Locate the cell with the specified text and output its [x, y] center coordinate. 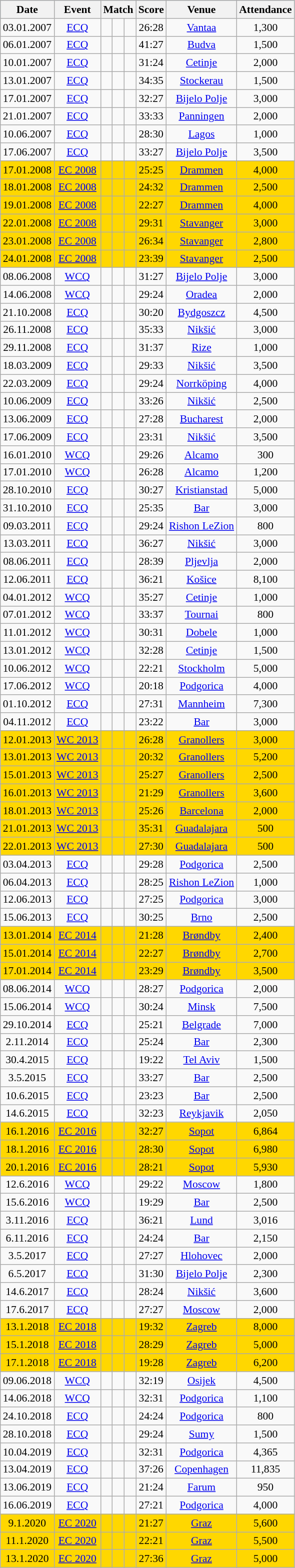
Tel Aviv [201, 1060]
18.01.2013 [27, 811]
10.6.2015 [27, 1096]
2,800 [265, 241]
23.01.2008 [27, 241]
27:36 [151, 1559]
1,200 [265, 472]
28:24 [151, 1292]
15.01.2013 [27, 775]
31.10.2010 [27, 508]
Sumy [201, 1434]
17.06.2009 [27, 437]
1,300 [265, 27]
15.06.2013 [27, 918]
35:31 [151, 829]
19.01.2008 [27, 205]
41:27 [151, 45]
26:34 [151, 241]
28:21 [151, 1167]
25:35 [151, 508]
Score [151, 9]
Oradea [201, 294]
20:18 [151, 686]
10.06.2007 [27, 134]
6,980 [265, 1149]
24:32 [151, 187]
Osijek [201, 1381]
2,700 [265, 953]
18.03.2009 [27, 366]
03.01.2007 [27, 27]
3.11.2016 [27, 1221]
Košice [201, 579]
19:32 [151, 1327]
Budva [201, 45]
3,016 [265, 1221]
12.06.2013 [27, 900]
33:26 [151, 401]
04.01.2012 [27, 597]
12.06.2011 [27, 579]
22.01.2008 [27, 223]
25:21 [151, 1025]
Copenhagen [201, 1470]
14.06.2018 [27, 1399]
2.11.2014 [27, 1042]
30:20 [151, 312]
Minsk [201, 1007]
28:25 [151, 882]
28.10.2010 [27, 490]
31:27 [151, 277]
Stockerau [201, 81]
29.10.2014 [27, 1025]
Hlohovec [201, 1256]
28:29 [151, 1345]
Vantaa [201, 27]
27:30 [151, 847]
Dobele [201, 633]
06.04.2013 [27, 882]
29.11.2008 [27, 348]
08.06.2008 [27, 277]
21.01.2007 [27, 116]
28.10.2018 [27, 1434]
22.03.2009 [27, 383]
7,000 [265, 1025]
35:33 [151, 330]
Venue [201, 9]
2,400 [265, 936]
11.1.2020 [27, 1541]
10.04.2019 [27, 1452]
30:25 [151, 918]
Event [77, 9]
21:27 [151, 1523]
23:22 [151, 722]
Tournai [201, 615]
32:23 [151, 1114]
21:28 [151, 936]
5,200 [265, 757]
16.01.2010 [27, 455]
13.04.2019 [27, 1470]
30:27 [151, 490]
32:19 [151, 1381]
06.01.2007 [27, 45]
8,100 [265, 579]
19:29 [151, 1203]
23:31 [151, 437]
14.6.2015 [27, 1114]
25:26 [151, 811]
16.01.2013 [27, 793]
29:33 [151, 366]
10.01.2007 [27, 63]
950 [265, 1488]
09.06.2018 [27, 1381]
Pljevlja [201, 562]
13.01.2007 [27, 81]
24.10.2018 [27, 1417]
19:22 [151, 1060]
Lund [201, 1221]
Barcelona [201, 811]
18.1.2016 [27, 1149]
04.11.2012 [27, 722]
9.1.2020 [27, 1523]
Panningen [201, 116]
30:31 [151, 633]
8,000 [265, 1327]
34:35 [151, 81]
13.03.2011 [27, 544]
37:26 [151, 1470]
12.01.2013 [27, 740]
16.06.2019 [27, 1506]
Norrköping [201, 383]
17.01.2008 [27, 170]
13.01.2014 [27, 936]
2,150 [265, 1238]
1,100 [265, 1399]
33:37 [151, 615]
29:26 [151, 455]
27:25 [151, 900]
7,300 [265, 704]
6,200 [265, 1363]
15.01.2014 [27, 953]
20:32 [151, 757]
Mannheim [201, 704]
31:30 [151, 1274]
17.01.2010 [27, 472]
7,500 [265, 1007]
32:28 [151, 651]
26.11.2008 [27, 330]
30.4.2015 [27, 1060]
Stockholm [201, 668]
Belgrade [201, 1025]
28:27 [151, 989]
Brno [201, 918]
13.1.2018 [27, 1327]
13.01.2013 [27, 757]
30:24 [151, 1007]
29:28 [151, 864]
Date [27, 9]
33:33 [151, 116]
17.1.2018 [27, 1363]
09.03.2011 [27, 526]
15.1.2018 [27, 1345]
11,835 [265, 1470]
10.06.2012 [27, 668]
Rize [201, 348]
300 [265, 455]
31:37 [151, 348]
Bucharest [201, 419]
21:24 [151, 1488]
17.06.2012 [27, 686]
Attendance [265, 9]
6.5.2017 [27, 1274]
36:27 [151, 544]
3.5.2015 [27, 1078]
27:21 [151, 1506]
23:23 [151, 1096]
27:31 [151, 704]
1,800 [265, 1185]
17.06.2007 [27, 152]
03.04.2013 [27, 864]
13.06.2009 [27, 419]
07.01.2012 [27, 615]
Lagos [201, 134]
2,050 [265, 1114]
17.01.2014 [27, 971]
18.01.2008 [27, 187]
14.6.2017 [27, 1292]
Reykjavik [201, 1114]
23:29 [151, 971]
29:31 [151, 223]
10.06.2009 [27, 401]
24.01.2008 [27, 259]
17.01.2007 [27, 98]
08.06.2014 [27, 989]
Match [118, 9]
13.06.2019 [27, 1488]
17.6.2017 [27, 1310]
13.1.2020 [27, 1559]
21.01.2013 [27, 829]
20.1.2016 [27, 1167]
25:24 [151, 1042]
16.1.2016 [27, 1132]
13.01.2012 [27, 651]
Bydgoszcz [201, 312]
08.06.2011 [27, 562]
15.06.2014 [27, 1007]
11.01.2012 [27, 633]
Kristianstad [201, 490]
5,600 [265, 1523]
5,500 [265, 1541]
6.11.2016 [27, 1238]
12.6.2016 [27, 1185]
31:24 [151, 63]
Farum [201, 1488]
15.6.2016 [27, 1203]
4,365 [265, 1452]
5,930 [265, 1167]
6,864 [265, 1132]
14.06.2008 [27, 294]
01.10.2012 [27, 704]
3.5.2017 [27, 1256]
19:28 [151, 1363]
21:29 [151, 793]
29:22 [151, 1185]
27:28 [151, 419]
22.01.2013 [27, 847]
28:39 [151, 562]
23:39 [151, 259]
21.10.2008 [27, 312]
35:27 [151, 597]
25:27 [151, 775]
25:25 [151, 170]
